Output the (x, y) coordinate of the center of the cell containing the given text.  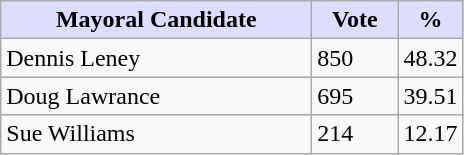
850 (355, 58)
Dennis Leney (156, 58)
Vote (355, 20)
Doug Lawrance (156, 96)
695 (355, 96)
12.17 (430, 134)
48.32 (430, 58)
Mayoral Candidate (156, 20)
Sue Williams (156, 134)
% (430, 20)
214 (355, 134)
39.51 (430, 96)
